Output the (X, Y) coordinate of the center of the cell containing the given text.  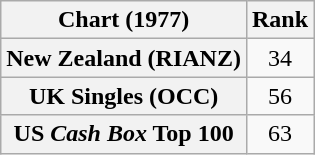
34 (280, 58)
Rank (280, 20)
63 (280, 134)
Chart (1977) (124, 20)
56 (280, 96)
New Zealand (RIANZ) (124, 58)
US Cash Box Top 100 (124, 134)
UK Singles (OCC) (124, 96)
